Locate the cell with the specified text and output its [x, y] center coordinate. 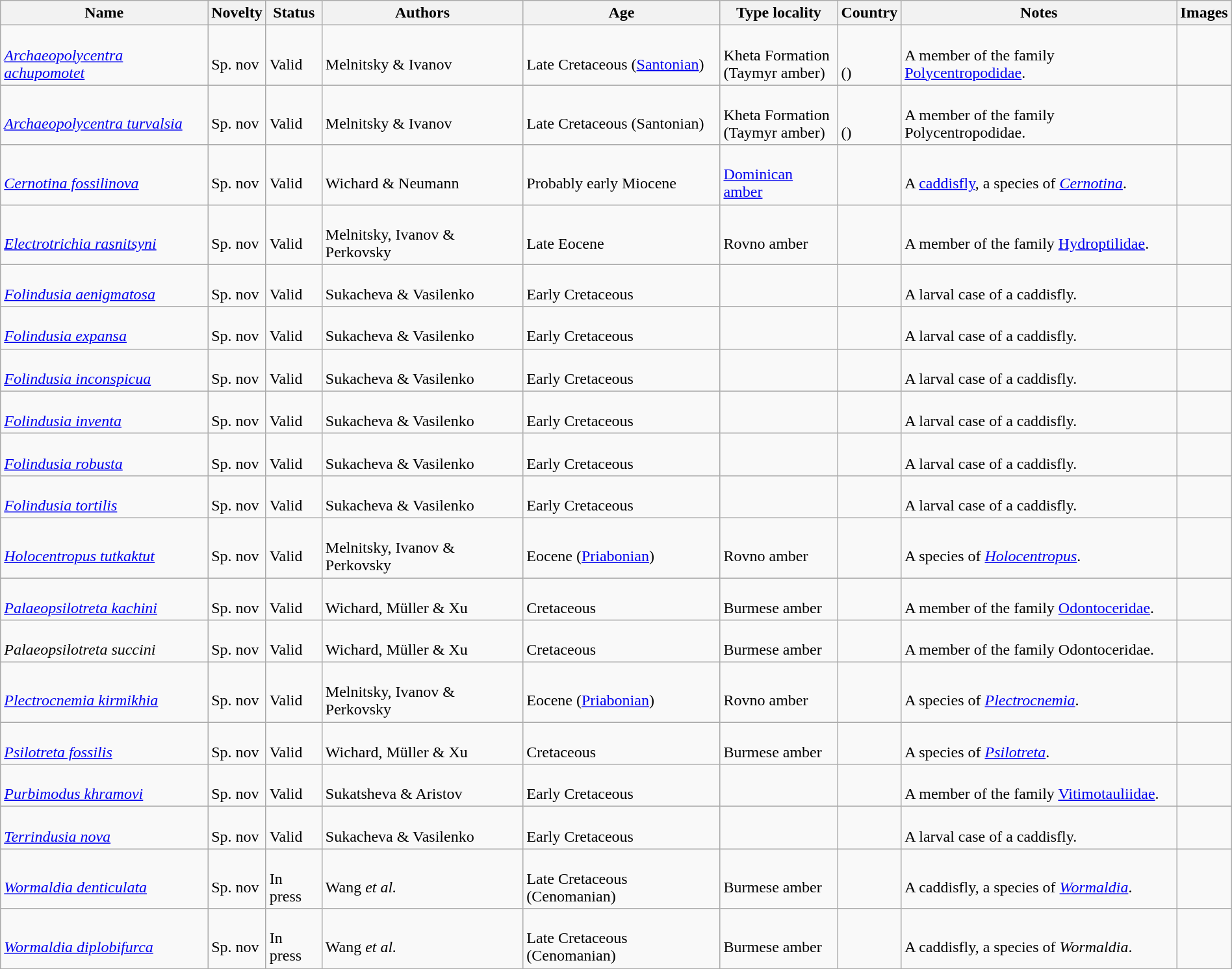
A caddisfly, a species of Cernotina. [1039, 175]
Folindusia aenigmatosa [104, 286]
Sukatsheva & Aristov [422, 786]
Age [621, 13]
Images [1204, 13]
A species of Plectrocnemia. [1039, 692]
A member of the family Vitimotauliidae. [1039, 786]
Palaeopsilotreta succini [104, 642]
Folindusia inconspicua [104, 370]
Country [869, 13]
Folindusia tortilis [104, 496]
Archaeopolycentra turvalsia [104, 115]
Plectrocnemia kirmikhia [104, 692]
Folindusia expansa [104, 327]
Type locality [778, 13]
Wichard & Neumann [422, 175]
Wormaldia denticulata [104, 879]
Cernotina fossilinova [104, 175]
Palaeopsilotreta kachini [104, 599]
A species of Holocentropus. [1039, 547]
A member of the family Hydroptilidae. [1039, 234]
Status [294, 13]
Purbimodus khramovi [104, 786]
Psilotreta fossilis [104, 743]
Authors [422, 13]
Notes [1039, 13]
Terrindusia nova [104, 827]
Novelty [237, 13]
Dominican amber [778, 175]
Wormaldia diplobifurca [104, 938]
A species of Psilotreta. [1039, 743]
Name [104, 13]
Probably early Miocene [621, 175]
Electrotrichia rasnitsyni [104, 234]
Folindusia robusta [104, 455]
Folindusia inventa [104, 412]
Holocentropus tutkaktut [104, 547]
Late Eocene [621, 234]
Archaeopolycentra achupomotet [104, 55]
